From the cell containing the given text, extract its center point as [x, y] coordinate. 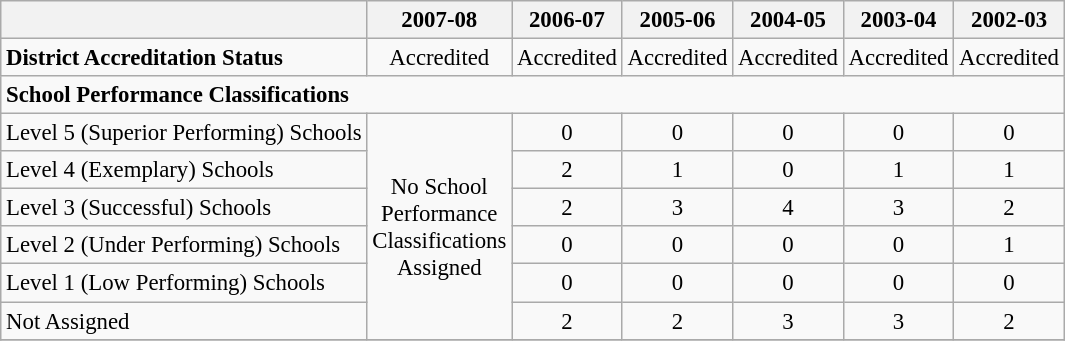
Level 4 (Exemplary) Schools [184, 170]
Level 3 (Successful) Schools [184, 208]
2004-05 [788, 20]
School Performance Classifications [533, 95]
Not Assigned [184, 321]
Level 1 (Low Performing) Schools [184, 283]
District Accreditation Status [184, 58]
2007-08 [440, 20]
No School Performance Classifications Assigned [440, 227]
2002-03 [1010, 20]
2003-04 [898, 20]
4 [788, 208]
Level 5 (Superior Performing) Schools [184, 133]
2005-06 [678, 20]
2006-07 [568, 20]
Level 2 (Under Performing) Schools [184, 245]
